Return (X, Y) of the center of cell containing provided text 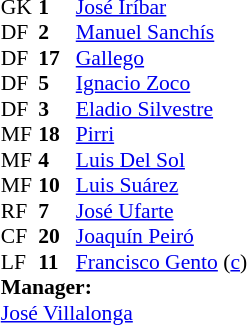
RF (20, 211)
Manager: (124, 287)
Pirri (162, 135)
José Ufarte (162, 211)
2 (57, 33)
Joaquín Peiró (162, 237)
Luis Suárez (162, 185)
17 (57, 58)
7 (57, 211)
3 (57, 109)
CF (20, 237)
LF (20, 262)
Eladio Silvestre (162, 109)
10 (57, 185)
20 (57, 237)
Manuel Sanchís (162, 33)
Francisco Gento (c) (162, 262)
Ignacio Zoco (162, 83)
Luis Del Sol (162, 160)
18 (57, 135)
11 (57, 262)
4 (57, 160)
Gallego (162, 58)
5 (57, 83)
